From the cell containing the given text, extract its center point as (x, y) coordinate. 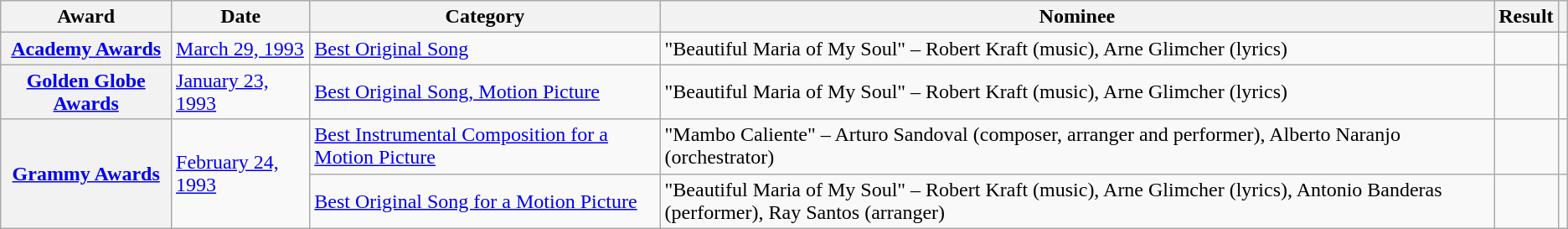
Best Original Song, Motion Picture (485, 92)
Nominee (1077, 17)
Award (86, 17)
Category (485, 17)
Result (1526, 17)
"Mambo Caliente" – Arturo Sandoval (composer, arranger and performer), Alberto Naranjo (orchestrator) (1077, 146)
Golden Globe Awards (86, 92)
Academy Awards (86, 49)
Best Original Song for a Motion Picture (485, 201)
March 29, 1993 (241, 49)
February 24, 1993 (241, 174)
Best Instrumental Composition for a Motion Picture (485, 146)
January 23, 1993 (241, 92)
"Beautiful Maria of My Soul" – Robert Kraft (music), Arne Glimcher (lyrics), Antonio Banderas (performer), Ray Santos (arranger) (1077, 201)
Grammy Awards (86, 174)
Date (241, 17)
Best Original Song (485, 49)
